Locate the cell with the specified text and output its (x, y) center coordinate. 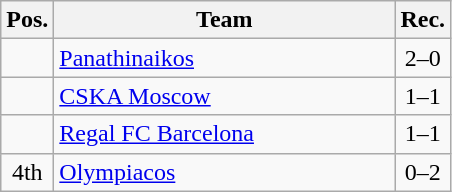
Panathinaikos (224, 58)
Pos. (28, 20)
Regal FC Barcelona (224, 134)
Team (224, 20)
0–2 (423, 172)
Rec. (423, 20)
4th (28, 172)
CSKA Moscow (224, 96)
2–0 (423, 58)
Olympiacos (224, 172)
